Scan for the cell matching the given text and deliver its (x, y) coordinate at center. 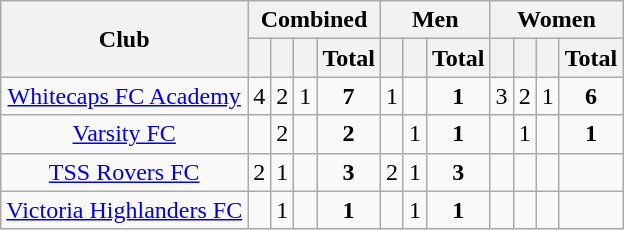
6 (591, 96)
Whitecaps FC Academy (124, 96)
7 (349, 96)
4 (260, 96)
Varsity FC (124, 134)
TSS Rovers FC (124, 172)
Women (556, 20)
Victoria Highlanders FC (124, 210)
Club (124, 39)
Men (435, 20)
Combined (314, 20)
